Search for the cell housing the specified text and yield its [x, y] center coordinate. 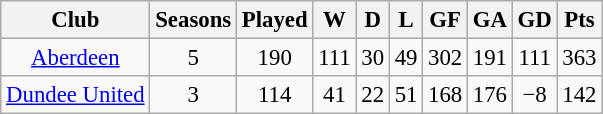
22 [372, 95]
51 [406, 95]
Played [274, 20]
191 [490, 58]
49 [406, 58]
D [372, 20]
−8 [534, 95]
GA [490, 20]
114 [274, 95]
3 [194, 95]
Seasons [194, 20]
176 [490, 95]
Aberdeen [76, 58]
L [406, 20]
190 [274, 58]
Pts [580, 20]
41 [334, 95]
GD [534, 20]
Dundee United [76, 95]
30 [372, 58]
Club [76, 20]
W [334, 20]
GF [446, 20]
302 [446, 58]
168 [446, 95]
142 [580, 95]
363 [580, 58]
5 [194, 58]
